Provide the [x, y] coordinate of the cell's center where the given text is located.  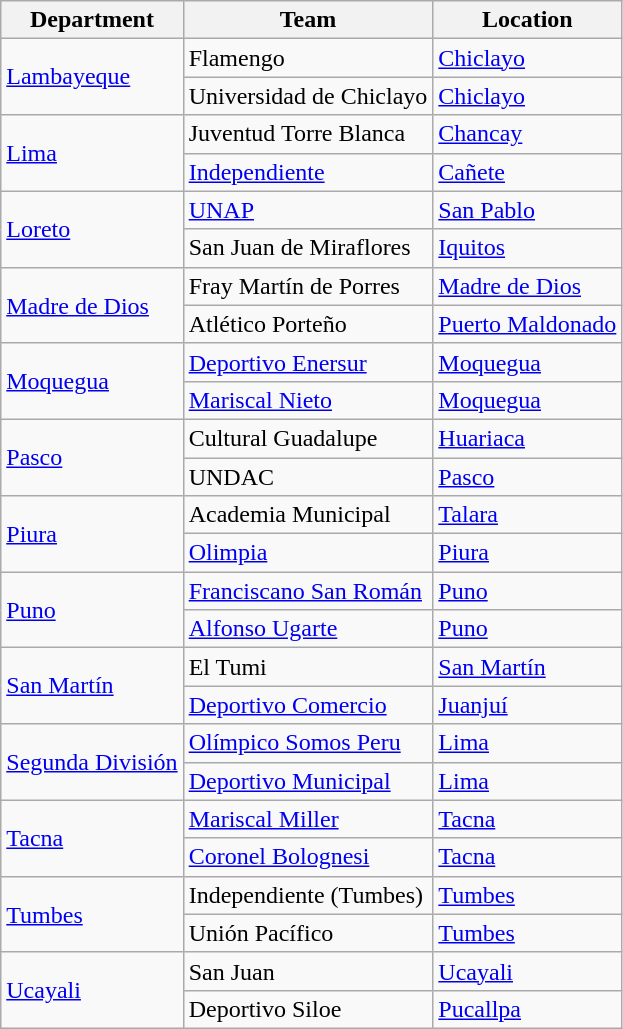
Pucallpa [528, 1009]
Alfonso Ugarte [308, 629]
Lambayeque [92, 77]
Deportivo Municipal [308, 781]
Deportivo Enersur [308, 362]
Academia Municipal [308, 515]
Talara [528, 515]
Independiente (Tumbes) [308, 895]
Deportivo Siloe [308, 1009]
Loreto [92, 229]
El Tumi [308, 667]
Huariaca [528, 438]
Deportivo Comercio [308, 705]
Cañete [528, 172]
Puerto Maldonado [528, 324]
Cultural Guadalupe [308, 438]
San Pablo [528, 210]
Mariscal Miller [308, 819]
Location [528, 20]
Olímpico Somos Peru [308, 743]
Juventud Torre Blanca [308, 134]
UNDAC [308, 477]
Independiente [308, 172]
Flamengo [308, 58]
Coronel Bolognesi [308, 857]
Unión Pacífico [308, 933]
Fray Martín de Porres [308, 286]
Olimpia [308, 553]
UNAP [308, 210]
San Juan [308, 971]
San Juan de Miraflores [308, 248]
Iquitos [528, 248]
Universidad de Chiclayo [308, 96]
Team [308, 20]
Segunda División [92, 762]
Franciscano San Román [308, 591]
Juanjuí [528, 705]
Atlético Porteño [308, 324]
Chancay [528, 134]
Department [92, 20]
Mariscal Nieto [308, 400]
